From the cell containing the given text, extract its center point as (x, y) coordinate. 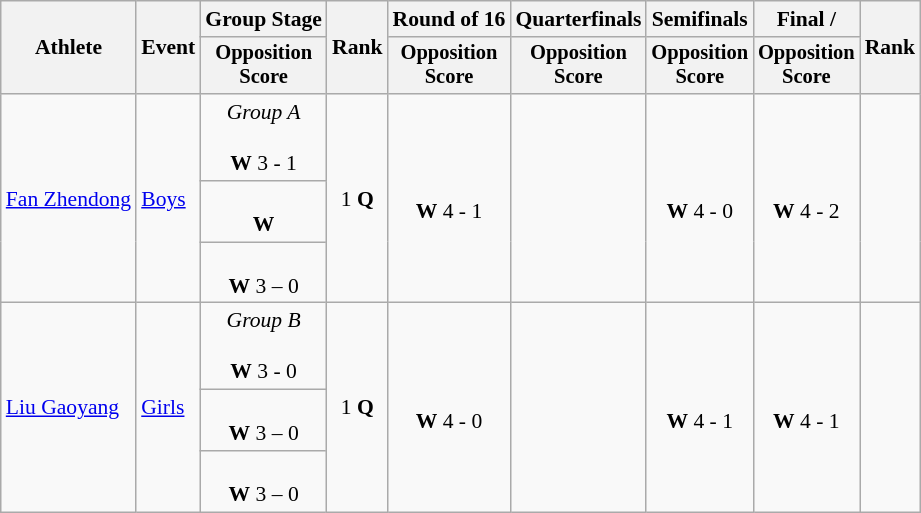
Group AW 3 - 1 (264, 138)
Round of 16 (450, 19)
Liu Gaoyang (68, 408)
Girls (168, 408)
Group Stage (264, 19)
Group BW 3 - 0 (264, 346)
Fan Zhendong (68, 198)
Event (168, 48)
Quarterfinals (578, 19)
Final / (806, 19)
W (264, 212)
Boys (168, 198)
Athlete (68, 48)
Semifinals (700, 19)
W 4 - 2 (806, 198)
